Detect which cell encompasses the target text, then output its (X, Y) center coordinate. 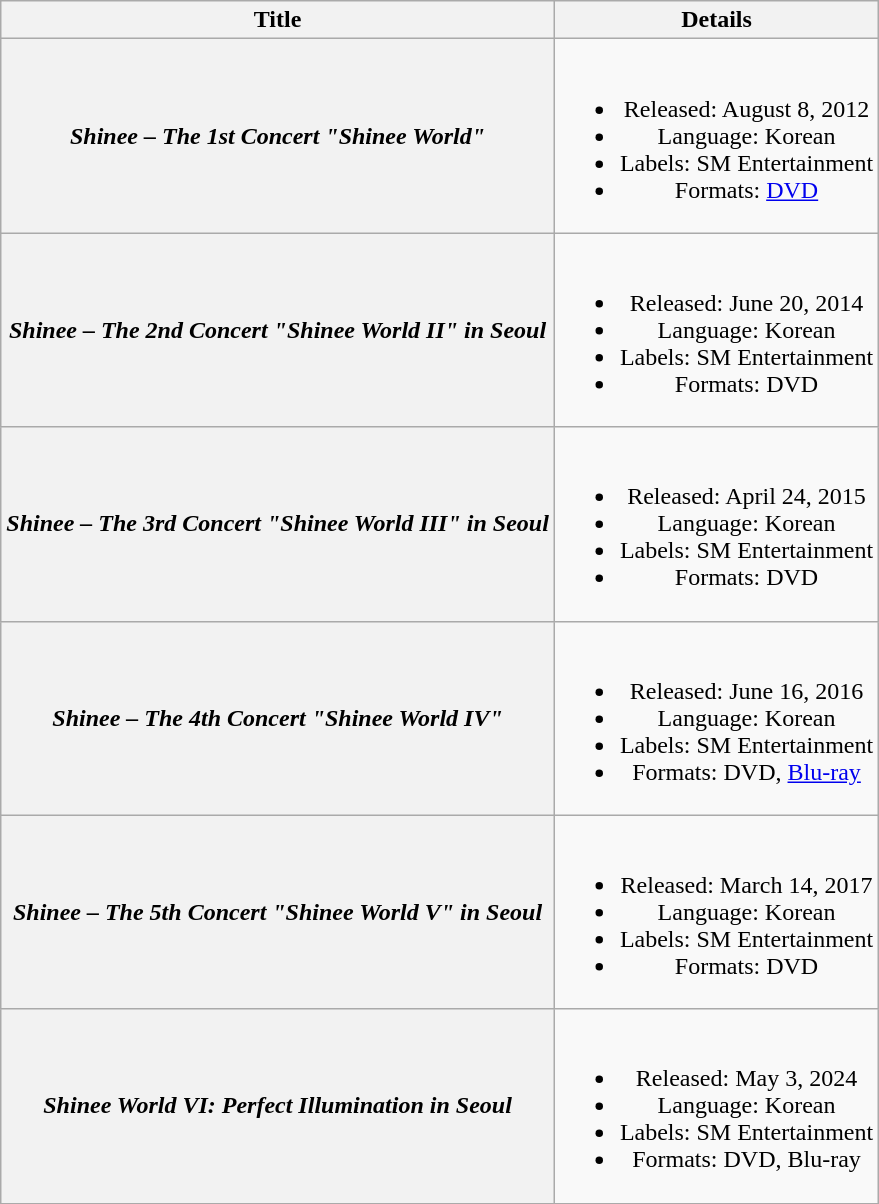
Shinee – The 3rd Concert "Shinee World III" in Seoul (278, 524)
Released: June 20, 2014Language: KoreanLabels: SM EntertainmentFormats: DVD (716, 330)
Released: April 24, 2015Language: KoreanLabels: SM EntertainmentFormats: DVD (716, 524)
Shinee World VI: Perfect Illumination in Seoul (278, 1106)
Released: June 16, 2016Language: KoreanLabels: SM EntertainmentFormats: DVD, Blu-ray (716, 718)
Shinee – The 5th Concert "Shinee World V" in Seoul (278, 912)
Released: August 8, 2012Language: KoreanLabels: SM EntertainmentFormats: DVD (716, 136)
Released: March 14, 2017Language: KoreanLabels: SM EntertainmentFormats: DVD (716, 912)
Title (278, 20)
Shinee – The 1st Concert "Shinee World" (278, 136)
Shinee – The 2nd Concert "Shinee World II" in Seoul (278, 330)
Details (716, 20)
Released: May 3, 2024Language: KoreanLabels: SM EntertainmentFormats: DVD, Blu-ray (716, 1106)
Shinee – The 4th Concert "Shinee World IV" (278, 718)
